For the text-containing cell, return its midpoint in [x, y] coordinate format. 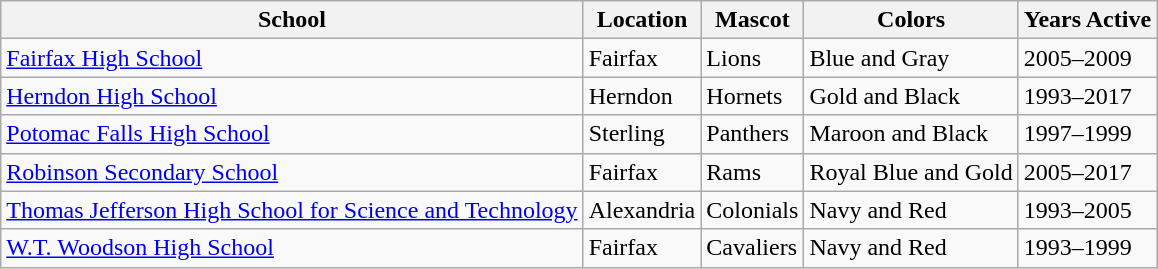
Lions [752, 58]
Colonials [752, 210]
School [292, 20]
1993–2017 [1087, 96]
2005–2009 [1087, 58]
Blue and Gray [911, 58]
1993–2005 [1087, 210]
Years Active [1087, 20]
Panthers [752, 134]
2005–2017 [1087, 172]
1997–1999 [1087, 134]
Alexandria [642, 210]
Robinson Secondary School [292, 172]
Herndon High School [292, 96]
1993–1999 [1087, 248]
W.T. Woodson High School [292, 248]
Mascot [752, 20]
Herndon [642, 96]
Maroon and Black [911, 134]
Colors [911, 20]
Hornets [752, 96]
Rams [752, 172]
Gold and Black [911, 96]
Thomas Jefferson High School for Science and Technology [292, 210]
Royal Blue and Gold [911, 172]
Cavaliers [752, 248]
Fairfax High School [292, 58]
Sterling [642, 134]
Location [642, 20]
Potomac Falls High School [292, 134]
